Scan for the cell matching the given text and deliver its [X, Y] coordinate at center. 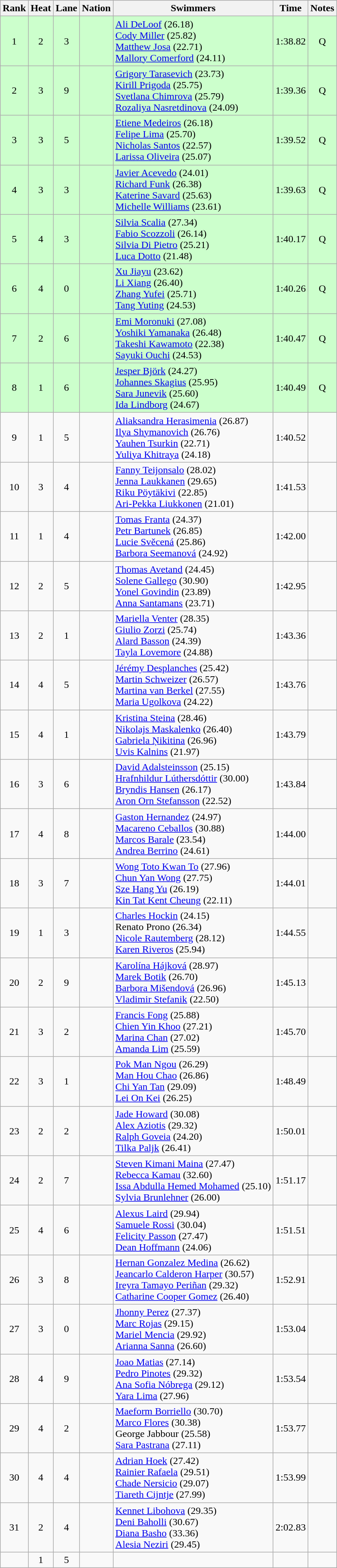
Francis Fong (25.88)Chien Yin Khoo (27.21)Marina Chan (27.02)Amanda Lim (25.59) [193, 1032]
25 [14, 1230]
Emi Moronuki (27.08)Yoshiki Yamanaka (26.48)Takeshi Kawamoto (22.38)Sayuki Ouchi (24.53) [193, 338]
Steven Kimani Maina (27.47)Rebecca Kamau (32.60)Issa Abdulla Hemed Mohamed (25.10)Sylvia Brunlehner (26.00) [193, 1180]
Gaston Hernandez (24.97)Macareno Ceballos (30.88)Marcos Barale (23.54)Andrea Berrino (24.61) [193, 834]
1:43.84 [291, 784]
David Adalsteinsson (25.15)Hrafnhildur Lúthersdóttir (30.00)Bryndis Hansen (26.17)Aron Orn Stefansson (22.52) [193, 784]
1:44.00 [291, 834]
Aliaksandra Herasimenia (26.87)Ilya Shymanovich (26.76)Yauhen Tsurkin (22.71)Yuliya Khitraya (24.18) [193, 437]
21 [14, 1032]
Rank [14, 8]
Lane [67, 8]
Pok Man Ngou (26.29)Man Hou Chao (26.86)Chi Yan Tan (29.09)Lei On Kei (26.25) [193, 1081]
29 [14, 1428]
1:42.00 [291, 536]
1:45.70 [291, 1032]
1:40.26 [291, 289]
Time [291, 8]
15 [14, 735]
16 [14, 784]
1:53.04 [291, 1329]
Nation [96, 8]
Wong Toto Kwan To (27.96)Chun Yan Wong (27.75)Sze Hang Yu (26.19)Kin Tat Kent Cheung (22.11) [193, 883]
1:52.91 [291, 1279]
12 [14, 586]
28 [14, 1379]
1:48.49 [291, 1081]
1:43.36 [291, 636]
20 [14, 982]
Mariella Venter (28.35)Giulio Zorzi (25.74)Alard Basson (24.39)Tayla Lovemore (24.88) [193, 636]
1:43.79 [291, 735]
Jade Howard (30.08)Alex Aziotis (29.32)Ralph Goveia (24.20)Tilka Paljk (26.41) [193, 1131]
Silvia Scalia (27.34)Fabio Scozzoli (26.14)Silvia Di Pietro (25.21)Luca Dotto (21.48) [193, 239]
Jesper Björk (24.27)Johannes Skagius (25.95)Sara Junevik (25.60)Ida Lindborg (24.67) [193, 388]
17 [14, 834]
22 [14, 1081]
23 [14, 1131]
Etiene Medeiros (26.18)Felipe Lima (25.70)Nicholas Santos (22.57)Larissa Oliveira (25.07) [193, 140]
Kristina Steina (28.46)Nikolajs Maskalenko (26.40)Gabriela Ņikitina (26.96)Uvis Kalnins (21.97) [193, 735]
26 [14, 1279]
Jérémy Desplanches (25.42)Martin Schweizer (26.57)Martina van Berkel (27.55)Maria Ugolkova (24.22) [193, 685]
Notes [322, 8]
18 [14, 883]
1:40.49 [291, 388]
10 [14, 487]
Grigory Tarasevich (23.73)Kirill Prigoda (25.75)Svetlana Chimrova (25.79)Rozaliya Nasretdinova (24.09) [193, 91]
Karolína Hájková (28.97)Marek Botik (26.70)Barbora Mišendová (26.96)Vladimir Stefanik (22.50) [193, 982]
1:43.76 [291, 685]
11 [14, 536]
31 [14, 1527]
1:38.82 [291, 41]
1:45.13 [291, 982]
Alexus Laird (29.94)Samuele Rossi (30.04)Felicity Passon (27.47)Dean Hoffmann (24.06) [193, 1230]
1:39.36 [291, 91]
Xu Jiayu (23.62)Li Xiang (26.40)Zhang Yufei (25.71)Tang Yuting (24.53) [193, 289]
14 [14, 685]
24 [14, 1180]
Joao Matias (27.14)Pedro Pinotes (29.32)Ana Sofia Nóbrega (29.12)Yara Lima (27.96) [193, 1379]
27 [14, 1329]
Hernan Gonzalez Medina (26.62)Jeancarlo Calderon Harper (30.57)Ireyra Tamayo Periñan (29.32)Catharine Cooper Gomez (26.40) [193, 1279]
13 [14, 636]
19 [14, 933]
Fanny Teijonsalo (28.02)Jenna Laukkanen (29.65)Riku Pöytäkivi (22.85)Ari-Pekka Liukkonen (21.01) [193, 487]
1:53.99 [291, 1478]
Heat [41, 8]
Kennet Libohova (29.35)Deni Baholli (30.67)Diana Basho (33.36)Alesia Neziri (29.45) [193, 1527]
1:40.47 [291, 338]
Tomas Franta (24.37)Petr Bartunek (26.85)Lucie Svěcená (25.86)Barbora Seemanová (24.92) [193, 536]
1:44.01 [291, 883]
1:40.52 [291, 437]
1:39.63 [291, 190]
1:51.17 [291, 1180]
Javier Acevedo (24.01)Richard Funk (26.38)Katerine Savard (25.63)Michelle Williams (23.61) [193, 190]
1:50.01 [291, 1131]
1:39.52 [291, 140]
1:51.51 [291, 1230]
1:53.77 [291, 1428]
Charles Hockin (24.15)Renato Prono (26.34)Nicole Rautemberg (28.12)Karen Riveros (25.94) [193, 933]
Adrian Hoek (27.42)Rainier Rafaela (29.51)Chade Nersicio (29.07)Tiareth Cijntje (27.99) [193, 1478]
1:41.53 [291, 487]
1:53.54 [291, 1379]
Swimmers [193, 8]
1:40.17 [291, 239]
30 [14, 1478]
Maeform Borriello (30.70)Marco Flores (30.38)George Jabbour (25.58)Sara Pastrana (27.11) [193, 1428]
Jhonny Perez (27.37)Marc Rojas (29.15)Mariel Mencia (29.92)Arianna Sanna (26.60) [193, 1329]
Thomas Avetand (24.45)Solene Gallego (30.90)Yonel Govindin (23.89)Anna Santamans (23.71) [193, 586]
1:44.55 [291, 933]
Ali DeLoof (26.18)Cody Miller (25.82)Matthew Josa (22.71)Mallory Comerford (24.11) [193, 41]
2:02.83 [291, 1527]
1:42.95 [291, 586]
